For the text-containing cell, return its midpoint in (x, y) coordinate format. 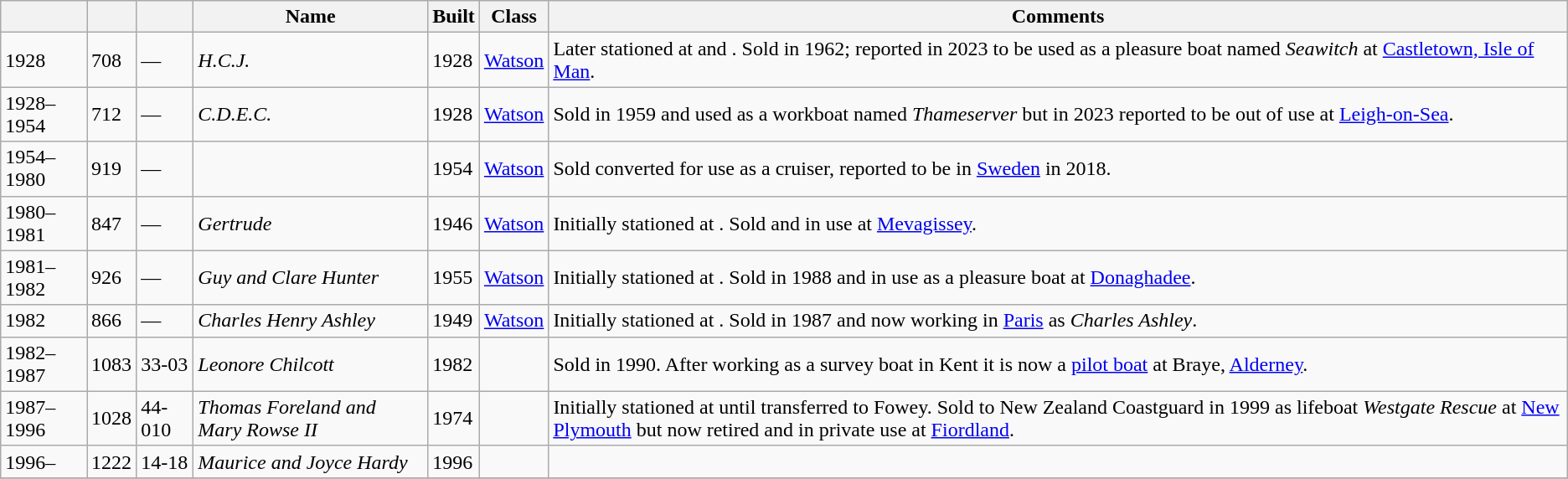
1981–1982 (44, 278)
1222 (112, 461)
919 (112, 169)
14-18 (165, 461)
H.C.J. (311, 60)
1946 (454, 223)
Maurice and Joyce Hardy (311, 461)
Charles Henry Ashley (311, 321)
1955 (454, 278)
926 (112, 278)
Name (311, 17)
44-010 (165, 419)
1980–1981 (44, 223)
1083 (112, 363)
Later stationed at and . Sold in 1962; reported in 2023 to be used as a pleasure boat named Seawitch at Castletown, Isle of Man. (1058, 60)
1949 (454, 321)
712 (112, 114)
1974 (454, 419)
Built (454, 17)
Gertrude (311, 223)
866 (112, 321)
C.D.E.C. (311, 114)
33-03 (165, 363)
847 (112, 223)
Comments (1058, 17)
Initially stationed at . Sold and in use at Mevagissey. (1058, 223)
Sold in 1990. After working as a survey boat in Kent it is now a pilot boat at Braye, Alderney. (1058, 363)
Guy and Clare Hunter (311, 278)
1928–1954 (44, 114)
1954 (454, 169)
1954–1980 (44, 169)
1028 (112, 419)
Class (513, 17)
1987–1996 (44, 419)
708 (112, 60)
Thomas Foreland and Mary Rowse II (311, 419)
1996– (44, 461)
Leonore Chilcott (311, 363)
1996 (454, 461)
Sold in 1959 and used as a workboat named Thameserver but in 2023 reported to be out of use at Leigh-on-Sea. (1058, 114)
Initially stationed at . Sold in 1987 and now working in Paris as Charles Ashley. (1058, 321)
Initially stationed at . Sold in 1988 and in use as a pleasure boat at Donaghadee. (1058, 278)
1982–1987 (44, 363)
Sold converted for use as a cruiser, reported to be in Sweden in 2018. (1058, 169)
